From the cell containing the given text, extract its center point as [X, Y] coordinate. 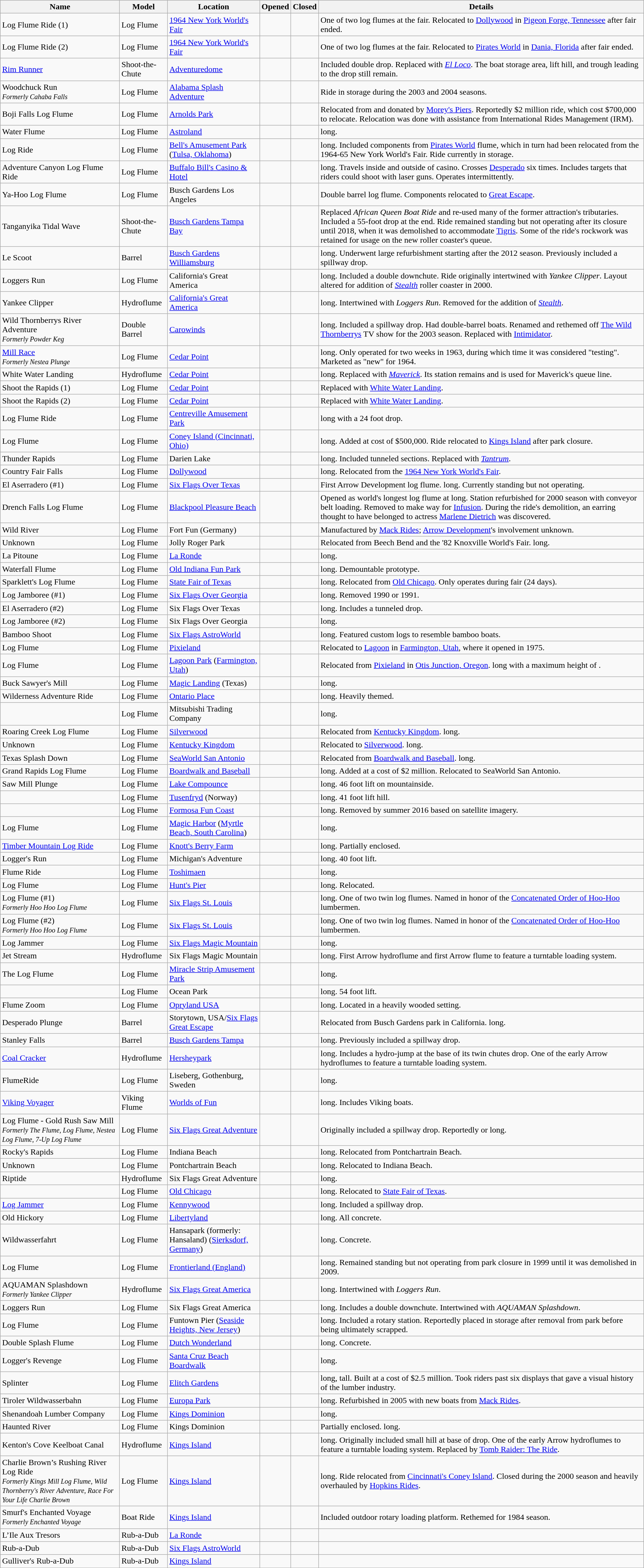
Old Indiana Fun Park [214, 569]
long. Removed 1990 or 1991. [481, 595]
Buck Sawyer's Mill [60, 683]
Europa Park [214, 1401]
Waterfall Flume [60, 569]
long. Ride relocated from Cincinnati's Coney Island. Closed during the 2000 season and heavily overhauled by Hopkins Rides. [481, 1481]
Haunted River [60, 1427]
Relocated from Beech Bend and the '82 Knoxville World's Fair. long. [481, 543]
long. Includes Viking boats. [481, 1103]
Mill RaceFormerly Nestea Plunge [60, 357]
Relocated from Pixieland in Otis Junction, Oregon. long with a maximum height of . [481, 665]
Log Jamboree (#1) [60, 595]
Lagoon Park (Farmington, Utah) [214, 665]
Tiroler Wildwasserbahn [60, 1401]
Double Splash Flume [60, 1343]
Boat Ride [144, 1517]
Kennywood [214, 1204]
Texas Splash Down [60, 758]
Tusenfryd (Norway) [214, 797]
Roaring Creek Log Flume [60, 732]
Magic Landing (Texas) [214, 683]
Kentucky Kingdom [214, 745]
Double barrel log flume. Components relocated to Great Escape. [481, 194]
Busch Gardens Williamsburg [214, 257]
Busch Gardens Tampa Bay [214, 226]
long. Previously included a spillway drop. [481, 1040]
Shoot the Rapids (1) [60, 388]
long. Partially enclosed. [481, 846]
long. Heavily themed. [481, 696]
long. Relocated from the 1964 New York World's Fair. [481, 472]
Viking Flume [144, 1103]
Centreville Amusement Park [214, 419]
long. Includes a double downchute. Intertwined with AQUAMAN Splashdown. [481, 1307]
long. Removed by summer 2016 based on satellite imagery. [481, 810]
Thunder Rapids [60, 459]
El Aserradero (#2) [60, 608]
Michigan's Adventure [214, 859]
Log Jamboree (#2) [60, 621]
Liseberg, Gothenburg, Sweden [214, 1080]
Relocated from Kentucky Kingdom. long. [481, 732]
Flume Zoom [60, 1004]
Darien Lake [214, 459]
long, tall. Built at a cost of $2.5 million. Took riders past six displays that gave a visual history of the lumber industry. [481, 1383]
Astroland [214, 132]
Details [481, 7]
long. Included a rotary station. Reportedly placed in storage after removal from park before being ultimately scrapped. [481, 1325]
Buffalo Bill's Casino & Hotel [214, 172]
long. 40 foot lift. [481, 859]
Relocated from Busch Gardens park in California. long. [481, 1022]
long. Included a double downchute. Ride originally intertwined with Yankee Clipper. Layout altered for addition of Stealth roller coaster in 2000. [481, 280]
long. Includes a hydro-jump at the base of its twin chutes drop. One of the early Arrow hydroflumes to feature a turntable loading system. [481, 1057]
long. First Arrow hydroflume and first Arrow flume to feature a turntable loading system. [481, 956]
Busch Gardens Los Angeles [214, 194]
Location [214, 7]
Rim Runner [60, 70]
Saw Mill Plunge [60, 784]
Lake Compounce [214, 784]
Log Flume - Gold Rush Saw MillFormerly The Flume, Log Flume, Nestea Log Flume, 7-Up Log Flume [60, 1130]
long. Included tunneled sections. Replaced with Tantrum. [481, 459]
Riptide [60, 1178]
Log Flume Ride (1) [60, 25]
Log Ride [60, 149]
long. Remained standing but not operating from park closure in 1999 until it was demolished in 2009. [481, 1267]
long. Relocated from Pontchartrain Beach. [481, 1152]
Opryland USA [214, 1004]
L’Ile Aux Tresors [60, 1535]
Silverwood [214, 732]
Tanganyika Tidal Wave [60, 226]
long. Includes a tunneled drop. [481, 608]
long. Underwent large refurbishment starting after the 2012 season. Previously included a spillway drop. [481, 257]
long. Only operated for two weeks in 1963, during which time it was considered "testing". Marketed as "new" for 1964. [481, 357]
Model [144, 7]
Country Fair Falls [60, 472]
AQUAMAN SplashdownFormerly Yankee Clipper [60, 1290]
long. Relocated to Indiana Beach. [481, 1165]
Wild Thornberrys River AdventureFormerly Powder Keg [60, 330]
Water Flume [60, 132]
Included outdoor rotary loading platform. Rethemed for 1984 season. [481, 1517]
Formosa Fun Coast [214, 810]
Double Barrel [144, 330]
Logger's Revenge [60, 1360]
Relocated to Silverwood. long. [481, 745]
Libertyland [214, 1218]
Adventuredome [214, 70]
First Arrow Development log flume. long. Currently standing but not operating. [481, 485]
Coney Island (Cincinnati, Ohio) [214, 441]
long. Included a spillway drop. [481, 1204]
SeaWorld San Antonio [214, 758]
Log Flume Ride (2) [60, 47]
Viking Voyager [60, 1103]
FlumeRide [60, 1080]
Knott's Berry Farm [214, 846]
Dutch Wonderland [214, 1343]
long. Relocated. [481, 885]
Desperado Plunge [60, 1022]
Splinter [60, 1383]
Bell's Amusement Park (Tulsa, Oklahoma) [214, 149]
Bamboo Shoot [60, 634]
Santa Cruz Beach Boardwalk [214, 1360]
Smurf's Enchanted VoyageFormerly Enchanted Voyage [60, 1517]
Opened [275, 7]
long. Intertwined with Loggers Run. [481, 1290]
Old Hickory [60, 1218]
Sparklett's Log Flume [60, 582]
long. 41 foot lift hill. [481, 797]
long with a 24 foot drop. [481, 419]
long. Relocated to State Fair of Texas. [481, 1191]
Hersheypark [214, 1057]
Logger's Run [60, 859]
Log Flume Ride [60, 419]
La Pitoune [60, 556]
White Water Landing [60, 375]
long. 46 foot lift on mountainside. [481, 784]
Blackpool Pleasure Beach [214, 507]
Relocated from Boardwalk and Baseball. long. [481, 758]
Shenandoah Lumber Company [60, 1414]
One of two log flumes at the fair. Relocated to Dollywood in Pigeon Forge, Tennessee after fair ended. [481, 25]
Originally included a spillway drop. Reportedly or long. [481, 1130]
Mitsubishi Trading Company [214, 714]
Carowinds [214, 330]
long. 54 foot lift. [481, 991]
Frontierland (England) [214, 1267]
Wilderness Adventure Ride [60, 696]
Log Flume (#2)Formerly Hoo Hoo Log Flume [60, 925]
Log Flume (#1)Formerly Hoo Hoo Log Flume [60, 903]
Wildwasserfahrt [60, 1240]
long. Added at cost of $500,000. Ride relocated to Kings Island after park closure. [481, 441]
Storytown, USA/Six Flags Great Escape [214, 1022]
Pontchartrain Beach [214, 1165]
State Fair of Texas [214, 582]
Pixieland [214, 648]
Miracle Strip Amusement Park [214, 974]
Coal Cracker [60, 1057]
Elitch Gardens [214, 1383]
Le Scoot [60, 257]
Flume Ride [60, 872]
Charlie Brown’s Rushing River Log RideFormerly Kings Mill Log Flume, Wild Thornberry's River Adventure, Race For Your Life Charlie Brown [60, 1481]
Drench Falls Log Flume [60, 507]
Worlds of Fun [214, 1103]
Magic Harbor (Myrtle Beach, South Carolina) [214, 828]
long. All concrete. [481, 1218]
Ya-Hoo Log Flume [60, 194]
Busch Gardens Tampa [214, 1040]
Manufactured by Mack Rides; Arrow Development's involvement unknown. [481, 529]
Old Chicago [214, 1191]
long. Located in a heavily wooded setting. [481, 1004]
Yankee Clipper [60, 303]
Hunt's Pier [214, 885]
The Log Flume [60, 974]
Jolly Roger Park [214, 543]
Kenton's Cove Keelboat Canal [60, 1444]
Grand Rapids Log Flume [60, 771]
Funtown Pier (Seaside Heights, New Jersey) [214, 1325]
Ontario Place [214, 696]
Jet Stream [60, 956]
Included double drop. Replaced with El Loco. The boat storage area, lift hill, and trough leading to the drop still remain. [481, 70]
Boardwalk and Baseball [214, 771]
Boji Falls Log Flume [60, 114]
Relocated to Lagoon in Farmington, Utah, where it opened in 1975. [481, 648]
Stanley Falls [60, 1040]
long. Featured custom logs to resemble bamboo boats. [481, 634]
Woodchuck RunFormerly Cahaba Falls [60, 92]
Ocean Park [214, 991]
Fort Fun (Germany) [214, 529]
One of two log flumes at the fair. Relocated to Pirates World in Dania, Florida after fair ended. [481, 47]
Shoot the Rapids (2) [60, 401]
Hansapark (formerly: Hansaland) (Sierksdorf, Germany) [214, 1240]
Alabama Splash Adventure [214, 92]
long. Demountable prototype. [481, 569]
Timber Mountain Log Ride [60, 846]
long. Replaced with Maverick. Its station remains and is used for Maverick's queue line. [481, 375]
El Aserradero (#1) [60, 485]
Rocky's Rapids [60, 1152]
Adventure Canyon Log Flume Ride [60, 172]
Dollywood [214, 472]
Arnolds Park [214, 114]
Indiana Beach [214, 1152]
Wild River [60, 529]
long. Refurbished in 2005 with new boats from Mack Rides. [481, 1401]
long. Relocated from Old Chicago. Only operates during fair (24 days). [481, 582]
Ride in storage during the 2003 and 2004 seasons. [481, 92]
Partially enclosed. long. [481, 1427]
long. Added at a cost of $2 million. Relocated to SeaWorld San Antonio. [481, 771]
long. Intertwined with Loggers Run. Removed for the addition of Stealth. [481, 303]
Toshimaen [214, 872]
Closed [305, 7]
Gulliver's Rub-a-Dub [60, 1561]
Name [60, 7]
